Scan for the cell matching the given text and deliver its (x, y) coordinate at center. 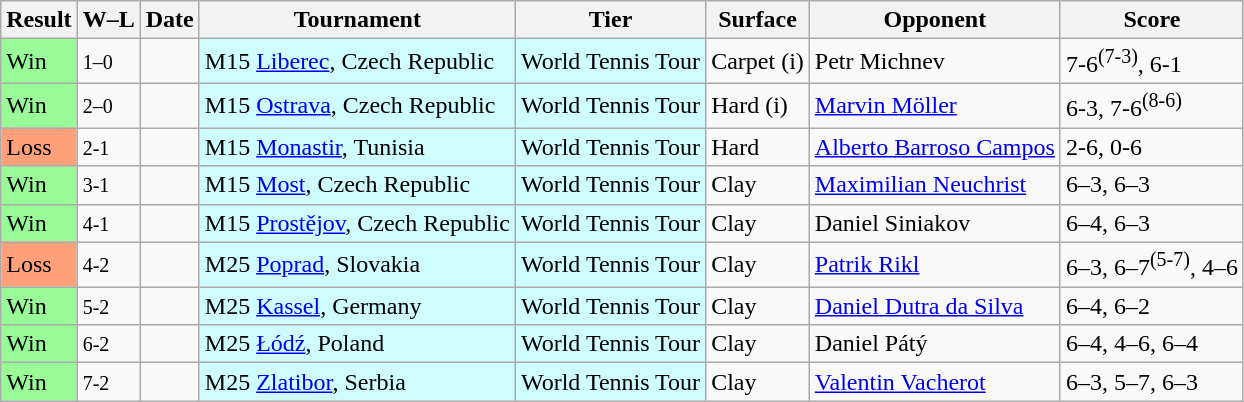
6-2 (108, 344)
M25 Zlatibor, Serbia (357, 382)
M15 Monastir, Tunisia (357, 147)
6–4, 4–6, 6–4 (1152, 344)
4-1 (108, 223)
Hard (758, 147)
2–0 (108, 106)
1–0 (108, 62)
Daniel Pátý (934, 344)
Valentin Vacherot (934, 382)
Alberto Barroso Campos (934, 147)
Result (39, 20)
6–3, 6–7(5-7), 4–6 (1152, 264)
6-3, 7-6(8-6) (1152, 106)
Marvin Möller (934, 106)
Daniel Dutra da Silva (934, 306)
3-1 (108, 185)
6–3, 5–7, 6–3 (1152, 382)
Petr Michnev (934, 62)
7-6(7-3), 6-1 (1152, 62)
M15 Most, Czech Republic (357, 185)
2-1 (108, 147)
M25 Kassel, Germany (357, 306)
7-2 (108, 382)
Opponent (934, 20)
Carpet (i) (758, 62)
Date (170, 20)
Maximilian Neuchrist (934, 185)
M25 Łódź, Poland (357, 344)
M15 Ostrava, Czech Republic (357, 106)
Hard (i) (758, 106)
Surface (758, 20)
M15 Prostějov, Czech Republic (357, 223)
6–4, 6–3 (1152, 223)
Patrik Rikl (934, 264)
M15 Liberec, Czech Republic (357, 62)
5-2 (108, 306)
M25 Poprad, Slovakia (357, 264)
Score (1152, 20)
2-6, 0-6 (1152, 147)
Tier (610, 20)
6–3, 6–3 (1152, 185)
W–L (108, 20)
4-2 (108, 264)
Tournament (357, 20)
6–4, 6–2 (1152, 306)
Daniel Siniakov (934, 223)
